Pinpoint the cell where the given text exists, returning its (x, y) midpoint coordinate. 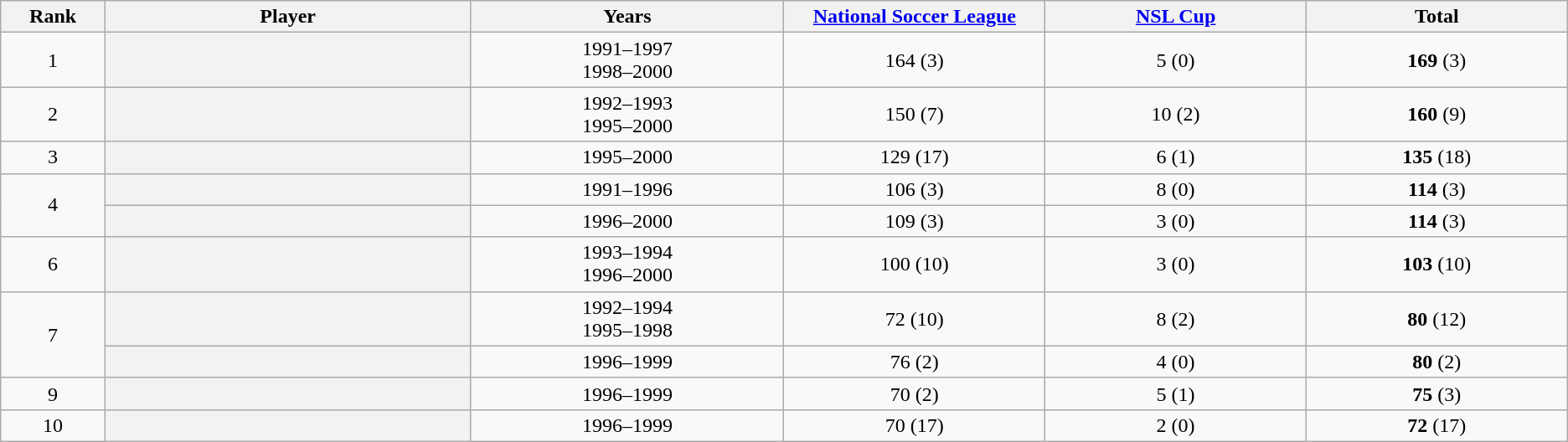
Years (627, 17)
2 (54, 114)
109 (3) (915, 221)
10 (2) (1176, 114)
1992–19941995–1998 (627, 318)
4 (54, 205)
8 (2) (1176, 318)
72 (10) (915, 318)
Player (287, 17)
5 (1) (1176, 393)
72 (17) (1436, 425)
103 (10) (1436, 265)
3 (54, 157)
2 (0) (1176, 425)
1992–19931995–2000 (627, 114)
1 (54, 60)
1991–1996 (627, 189)
NSL Cup (1176, 17)
70 (2) (915, 393)
1995–2000 (627, 157)
106 (3) (915, 189)
169 (3) (1436, 60)
75 (3) (1436, 393)
1991–19971998–2000 (627, 60)
8 (0) (1176, 189)
80 (12) (1436, 318)
76 (2) (915, 362)
5 (0) (1176, 60)
1996–2000 (627, 221)
6 (54, 265)
4 (0) (1176, 362)
National Soccer League (915, 17)
164 (3) (915, 60)
100 (10) (915, 265)
150 (7) (915, 114)
129 (17) (915, 157)
Total (1436, 17)
6 (1) (1176, 157)
9 (54, 393)
1993–19941996–2000 (627, 265)
80 (2) (1436, 362)
160 (9) (1436, 114)
7 (54, 335)
135 (18) (1436, 157)
10 (54, 425)
70 (17) (915, 425)
Rank (54, 17)
